From the cell containing the given text, extract its center point as (X, Y) coordinate. 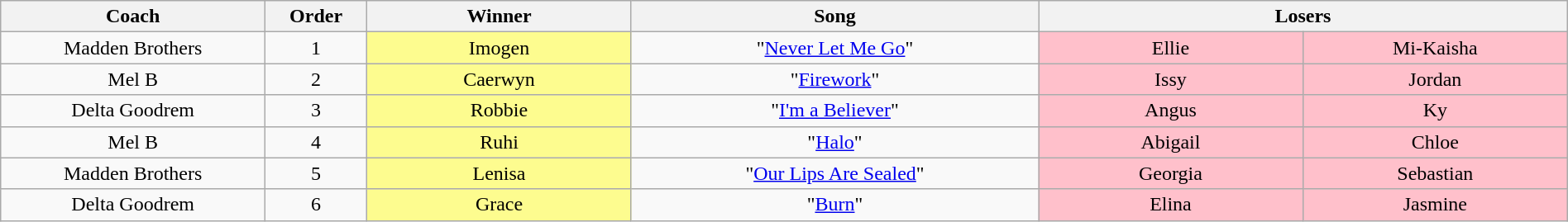
Imogen (500, 48)
5 (316, 173)
Grace (500, 205)
"Our Lips Are Sealed" (834, 173)
Ky (1435, 111)
Chloe (1435, 142)
1 (316, 48)
Sebastian (1435, 173)
Issy (1171, 79)
Jordan (1435, 79)
Winner (500, 17)
"Halo" (834, 142)
Song (834, 17)
Caerwyn (500, 79)
6 (316, 205)
Coach (133, 17)
"Firework" (834, 79)
3 (316, 111)
"Burn" (834, 205)
Lenisa (500, 173)
Abigail (1171, 142)
Order (316, 17)
Jasmine (1435, 205)
Losers (1303, 17)
"I'm a Believer" (834, 111)
Angus (1171, 111)
"Never Let Me Go" (834, 48)
Mi-Kaisha (1435, 48)
4 (316, 142)
Georgia (1171, 173)
Elina (1171, 205)
Ellie (1171, 48)
Ruhi (500, 142)
Robbie (500, 111)
2 (316, 79)
